Pinpoint the cell where the given text exists, returning its (X, Y) midpoint coordinate. 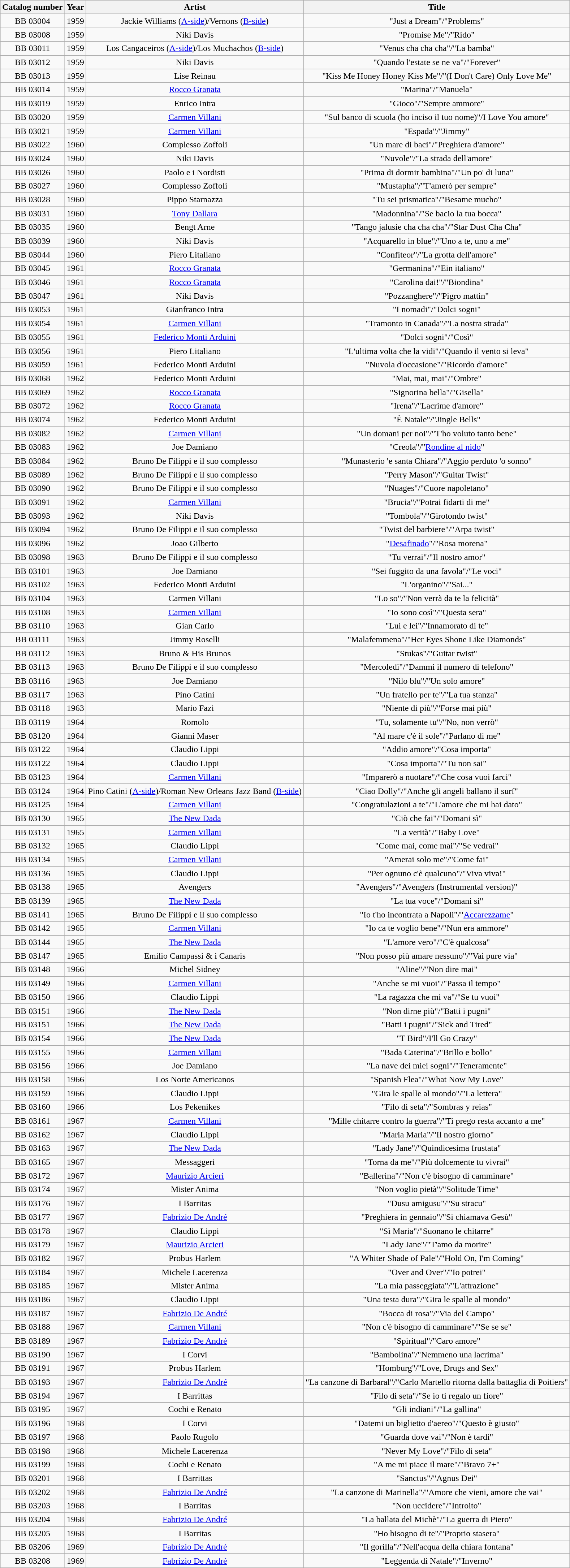
BB 03136 (33, 873)
"Non c'è bisogno di camminare"/"Se se se" (436, 1327)
BB 03130 (33, 818)
"Sei fuggito da una favola"/"Le voci" (436, 571)
BB 03177 (33, 1217)
"L'ultima volta che la vidi"/"Quando il vento si leva" (436, 351)
"Espada"/"Jimmy" (436, 131)
BB 03144 (33, 942)
Avengers (195, 887)
BB 03186 (33, 1300)
"L'amore vero"/"C'è qualcosa" (436, 942)
"Nilo blu"/"Un solo amore" (436, 681)
BB 03184 (33, 1272)
"Munasterio 'e santa Chiara"/"Aggio perduto 'o sonno" (436, 461)
"Congratulazioni a te"/"L'amore che mi hai dato" (436, 804)
BB 03083 (33, 447)
Los Norte Americanos (195, 1080)
BB 03196 (33, 1423)
BB 03161 (33, 1121)
BB 03110 (33, 626)
BB 03039 (33, 241)
BB 03139 (33, 901)
"Mai, mai, mai"/"Ombre" (436, 378)
"Malafemmena"/"Her Eyes Shone Like Diamonds" (436, 640)
BB 03053 (33, 310)
"Per ognuno c'è qualcuno"/"Viva viva!" (436, 873)
Joao Gilberto (195, 543)
"Un fratello per te"/"La tua stanza" (436, 695)
"Come mai, come mai"/"Se vedrai" (436, 846)
"Maria Maria"/"Il nostro giorno" (436, 1135)
BB 03084 (33, 461)
"Gira le spalle al mondo"/"La lettera" (436, 1093)
Pino Catini (195, 695)
BB 03160 (33, 1107)
"Aline"/"Non dire mai" (436, 969)
Bengt Arne (195, 227)
Jimmy Roselli (195, 640)
"Tramonto in Canada"/"La nostra strada" (436, 323)
BB 03147 (33, 956)
BB 03024 (33, 158)
BB 03089 (33, 475)
BB 03046 (33, 282)
BB 03021 (33, 131)
BB 03026 (33, 172)
"Batti i pugni"/"Sick and Tired" (436, 1024)
"Un domani per noi"/"T'ho voluto tanto bene" (436, 433)
BB 03013 (33, 76)
"Ciao Dolly"/"Anche gli angeli ballano il surf" (436, 791)
BB 03104 (33, 598)
"Dusu amigusu"/"Su stracu" (436, 1203)
BB 03020 (33, 117)
"Nuages"/"Cuore napoletano" (436, 488)
"Tu, solamente tu"/"No, non verrò" (436, 722)
BB 03101 (33, 571)
"Pozzanghere"/"Pigro mattin" (436, 296)
"Promise Me"/"Rido" (436, 35)
BB 03019 (33, 103)
BB 03094 (33, 530)
BB 03187 (33, 1313)
Catalog number (33, 7)
BB 03154 (33, 1038)
BB 03102 (33, 584)
BB 03118 (33, 708)
BB 03059 (33, 364)
"A me mi piace il mare"/"Bravo 7+" (436, 1464)
"Imparerò a nuotare"/"Che cosa vuoi farci" (436, 777)
BB 03193 (33, 1382)
BB 03195 (33, 1409)
"Ciò che fai"/"Domani sì" (436, 818)
"La nave dei miei sogni"/"Teneramente" (436, 1066)
"Sul banco di scuola (ho inciso il tuo nome)"/I Love You amore" (436, 117)
BB 03028 (33, 200)
"Prima di dormir bambina"/"Un po' di luna" (436, 172)
BB 03131 (33, 832)
BB 03176 (33, 1203)
BB 03098 (33, 557)
BB 03189 (33, 1341)
BB 03172 (33, 1176)
BB 03165 (33, 1162)
BB 03012 (33, 62)
BB 03056 (33, 351)
Tony Dallara (195, 213)
Gian Carlo (195, 626)
BB 03035 (33, 227)
BB 03185 (33, 1286)
BB 03093 (33, 516)
BB 03119 (33, 722)
BB 03120 (33, 736)
Pippo Starnazza (195, 200)
"Amerai solo me"/"Come fai" (436, 860)
"Bocca di rosa"/"Via del Campo" (436, 1313)
"Datemi un biglietto d'aereo"/"Questo è giusto" (436, 1423)
BB 03206 (33, 1547)
BB 03096 (33, 543)
BB 03203 (33, 1506)
"Bambolina"/"Nemmeno una lacrima" (436, 1355)
Los Pekenikes (195, 1107)
BB 03182 (33, 1258)
Gianni Maser (195, 736)
BB 03201 (33, 1478)
BB 03138 (33, 887)
BB 03074 (33, 420)
"Gli indiani"/"La gallina" (436, 1409)
"Io t'ho incontrata a Napoli"/"Accarezzame" (436, 915)
"Germanina"/"Ein italiano" (436, 268)
BB 03069 (33, 392)
"Avengers"/"Avengers (Instrumental version)" (436, 887)
BB 03156 (33, 1066)
BB 03108 (33, 612)
BB 03188 (33, 1327)
BB 03202 (33, 1492)
"Signorina bella"/"Gisella" (436, 392)
Pino Catini (A-side)/Roman New Orleans Jazz Band (B-side) (195, 791)
Bruno & His Brunos (195, 653)
Lise Reinau (195, 76)
"La verità"/"Baby Love" (436, 832)
"Never My Love"/"Filo di seta" (436, 1451)
"La mia passeggiata"/"L'attrazione" (436, 1286)
"Anche se mi vuoi"/"Passa il tempo" (436, 983)
BB 03091 (33, 502)
"Sanctus"/"Agnus Dei" (436, 1478)
Paolo e i Nordisti (195, 172)
"Mille chitarre contro la guerra"/"Ti prego resta accanto a me" (436, 1121)
"Guarda dove vai"/"Non è tardi" (436, 1437)
"Cosa importa"/"Tu non sai" (436, 763)
"Lui e lei"/"Innamorato di te" (436, 626)
"Non posso più amare nessuno"/"Vai pure via" (436, 956)
"Madonnina"/"Se bacio la tua bocca" (436, 213)
"Sì Maria"/"Suonano le chitarre" (436, 1231)
"Kiss Me Honey Honey Kiss Me"/"(I Don't Care) Only Love Me" (436, 76)
BB 03112 (33, 653)
BB 03047 (33, 296)
"Creola"/"Rondine al nido" (436, 447)
"È Natale"/"Jingle Bells" (436, 420)
Michel Sidney (195, 969)
"Addio amore"/"Cosa importa" (436, 750)
BB 03111 (33, 640)
"La canzone di Barbaral"/"Carlo Martello ritorna dalla battaglia di Poitiers" (436, 1382)
BB 03190 (33, 1355)
"Ho bisogno di te"/"Proprio stasera" (436, 1533)
"La ragazza che mi va"/"Se tu vuoi" (436, 997)
BB 03178 (33, 1231)
BB 03198 (33, 1451)
"Perry Mason"/"Guitar Twist" (436, 475)
BB 03090 (33, 488)
"Lady Jane"/"Quindicesima frustata" (436, 1148)
"Non voglio pietà"/"Solitude Time" (436, 1189)
BB 03082 (33, 433)
BB 03008 (33, 35)
Romolo (195, 722)
BB 03141 (33, 915)
"L'organino"/"Sai..." (436, 584)
BB 03134 (33, 860)
BB 03004 (33, 21)
"Io ca te voglio bene"/"Nun era ammore" (436, 928)
"T Bird"/I'll Go Crazy" (436, 1038)
"I nomadi"/"Dolci sogni" (436, 310)
"Carolina dai!"/"Biondina" (436, 282)
"Brucia"/"Potrai fidarti di me" (436, 502)
BB 03179 (33, 1244)
BB 03208 (33, 1561)
"Twist del barbiere"/"Arpa twist" (436, 530)
"La ballata del Michè"/"La guerra di Piero" (436, 1520)
"Mustapha"/"T'amerò per sempre" (436, 186)
"Confiteor"/"La grotta dell'amore" (436, 255)
BB 03199 (33, 1464)
BB 03163 (33, 1148)
BB 03162 (33, 1135)
"A Whiter Shade of Pale"/"Hold On, I'm Coming" (436, 1258)
Los Cangaceiros (A-side)/Los Muchachos (B-side) (195, 48)
BB 03045 (33, 268)
"La canzone di Marinella"/"Amore che vieni, amore che vai" (436, 1492)
BB 03159 (33, 1093)
"Il gorilla"/"Nell'acqua della chiara fontana" (436, 1547)
"Una testa dura"/"Gira le spalle al mondo" (436, 1300)
Enrico Intra (195, 103)
"Mercoledì"/"Dammi il numero di telefono" (436, 667)
"Over and Over"/"Io potrei" (436, 1272)
Messaggeri (195, 1162)
"Homburg"/"Love, Drugs and Sex" (436, 1368)
BB 03148 (33, 969)
Year (75, 7)
"Just a Dream"/"Problems" (436, 21)
"Desafinado"/"Rosa morena" (436, 543)
BB 03191 (33, 1368)
"Leggenda di Natale"/"Inverno" (436, 1561)
"Non dirne più"/"Batti i pugni" (436, 1011)
BB 03150 (33, 997)
Gianfranco Intra (195, 310)
"Preghiera in gennaio"/"Si chiamava Gesù" (436, 1217)
"Venus cha cha cha"/"La bamba" (436, 48)
"La tua voce"/"Domani si" (436, 901)
BB 03205 (33, 1533)
BB 03027 (33, 186)
BB 03124 (33, 791)
"Niente di più"/"Forse mai più" (436, 708)
BB 03158 (33, 1080)
BB 03142 (33, 928)
BB 03197 (33, 1437)
"Marina"/"Manuela" (436, 90)
"Dolci sogni"/"Così" (436, 337)
BB 03116 (33, 681)
BB 03132 (33, 846)
BB 03072 (33, 406)
"Io sono così"/"Questa sera" (436, 612)
BB 03044 (33, 255)
Emilio Campassi & i Canaris (195, 956)
"Tombola"/"Girotondo twist" (436, 516)
"Stukas"/"Guitar twist" (436, 653)
"Bada Caterina"/"Brillo e bollo" (436, 1052)
"Lady Jane"/"T'amo da morire" (436, 1244)
"Tango jalusie cha cha cha"/"Star Dust Cha Cha" (436, 227)
"Non uccidere"/"Introito" (436, 1506)
"Tu verrai"/"Il nostro amor" (436, 557)
"Spanish Flea"/"What Now My Love" (436, 1080)
"Nuvola d'occasione"/"Ricordo d'amore" (436, 364)
BB 03014 (33, 90)
BB 03054 (33, 323)
"Al mare c'è il sole"/"Parlano di me" (436, 736)
BB 03113 (33, 667)
"Tu sei prismatica"/"Besame mucho" (436, 200)
BB 03123 (33, 777)
Jackie Williams (A-side)/Vernons (B-side) (195, 21)
BB 03149 (33, 983)
BB 03204 (33, 1520)
"Filo di seta"/"Sombras y reias" (436, 1107)
"Gioco"/"Sempre ammore" (436, 103)
BB 03174 (33, 1189)
"Spiritual"/"Caro amore" (436, 1341)
"Irena"/"Lacrime d'amore" (436, 406)
BB 03155 (33, 1052)
"Acquarello in blue"/"Uno a te, uno a me" (436, 241)
"Torna da me"/"Più dolcemente tu vivrai" (436, 1162)
BB 03117 (33, 695)
BB 03068 (33, 378)
BB 03194 (33, 1396)
"Ballerina"/"Non c'è bisogno di camminare" (436, 1176)
"Quando l'estate se ne va"/"Forever" (436, 62)
Title (436, 7)
Mario Fazi (195, 708)
"Un mare di baci"/"Preghiera d'amore" (436, 144)
BB 03125 (33, 804)
BB 03031 (33, 213)
BB 03022 (33, 144)
"Lo so"/"Non verrà da te la felicità" (436, 598)
"Nuvole"/"La strada dell'amore" (436, 158)
BB 03011 (33, 48)
"Filo di seta"/"Se io ti regalo un fiore" (436, 1396)
Artist (195, 7)
Paolo Rugolo (195, 1437)
BB 03055 (33, 337)
